Find where the given text appears and provide that cell's center as [X, Y] coordinate. 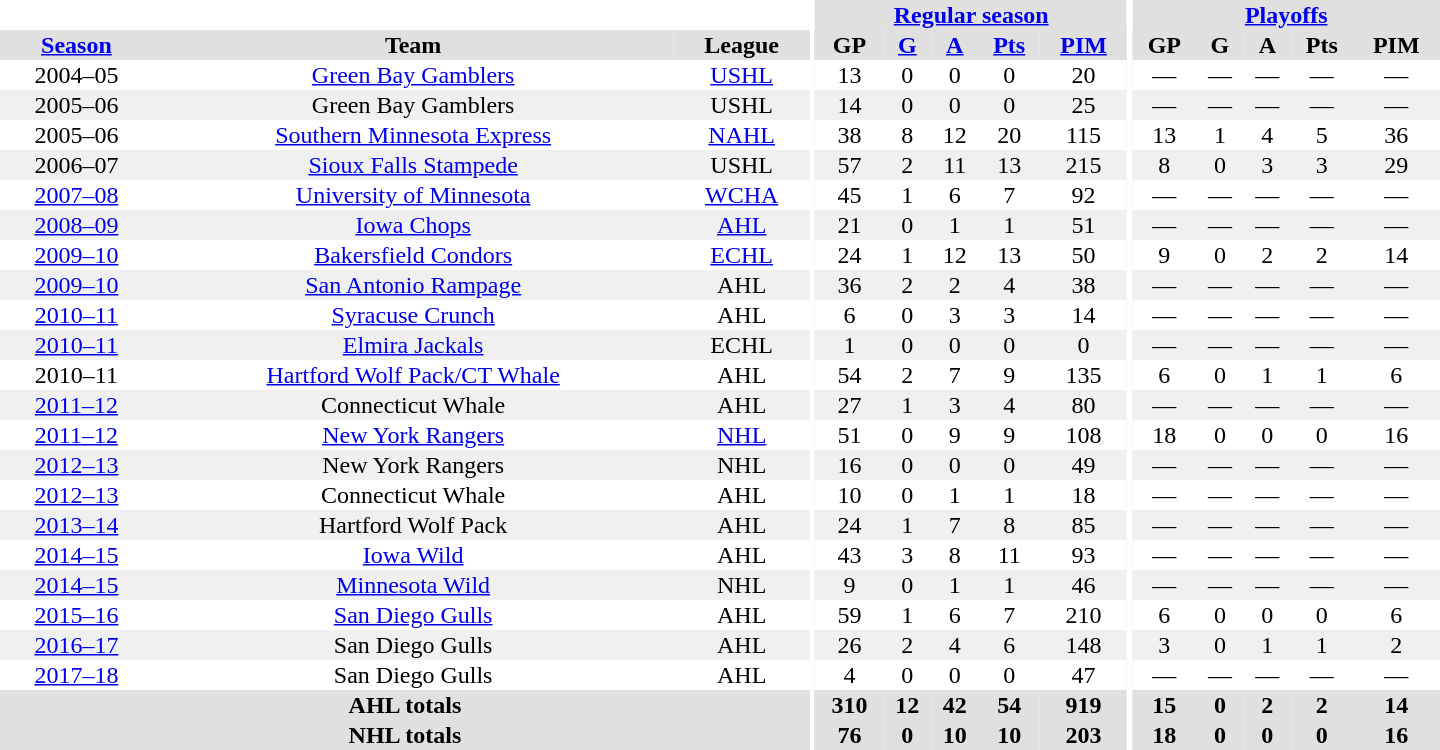
2015–16 [76, 615]
42 [954, 705]
27 [850, 405]
47 [1084, 675]
Elmira Jackals [414, 345]
AHL totals [405, 705]
Bakersfield Condors [414, 255]
Regular season [971, 15]
203 [1084, 735]
Season [76, 45]
Iowa Wild [414, 555]
215 [1084, 165]
310 [850, 705]
76 [850, 735]
Southern Minnesota Express [414, 135]
29 [1396, 165]
148 [1084, 645]
2008–09 [76, 225]
Hartford Wolf Pack [414, 525]
League [741, 45]
92 [1084, 195]
85 [1084, 525]
115 [1084, 135]
45 [850, 195]
50 [1084, 255]
57 [850, 165]
2004–05 [76, 75]
43 [850, 555]
Team [414, 45]
46 [1084, 585]
WCHA [741, 195]
University of Minnesota [414, 195]
NHL totals [405, 735]
108 [1084, 435]
15 [1164, 705]
21 [850, 225]
59 [850, 615]
Hartford Wolf Pack/CT Whale [414, 375]
NAHL [741, 135]
26 [850, 645]
2007–08 [76, 195]
Playoffs [1286, 15]
San Antonio Rampage [414, 285]
210 [1084, 615]
135 [1084, 375]
25 [1084, 105]
93 [1084, 555]
Syracuse Crunch [414, 315]
5 [1322, 135]
2006–07 [76, 165]
2016–17 [76, 645]
Iowa Chops [414, 225]
80 [1084, 405]
2017–18 [76, 675]
2013–14 [76, 525]
Sioux Falls Stampede [414, 165]
Minnesota Wild [414, 585]
49 [1084, 465]
919 [1084, 705]
